Capture the cell that displays the provided text and extract its (x, y) central coordinate. 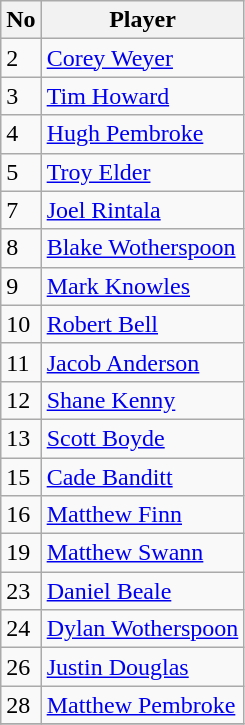
16 (21, 515)
Blake Wotherspoon (142, 248)
Matthew Pembroke (142, 705)
2 (21, 58)
3 (21, 96)
Corey Weyer (142, 58)
Troy Elder (142, 172)
Player (142, 20)
Daniel Beale (142, 591)
23 (21, 591)
24 (21, 629)
13 (21, 438)
Shane Kenny (142, 400)
No (21, 20)
Matthew Finn (142, 515)
Scott Boyde (142, 438)
Jacob Anderson (142, 362)
19 (21, 553)
Dylan Wotherspoon (142, 629)
Mark Knowles (142, 286)
Matthew Swann (142, 553)
28 (21, 705)
Justin Douglas (142, 667)
4 (21, 134)
Cade Banditt (142, 477)
7 (21, 210)
Tim Howard (142, 96)
12 (21, 400)
Hugh Pembroke (142, 134)
11 (21, 362)
Robert Bell (142, 324)
8 (21, 248)
9 (21, 286)
10 (21, 324)
15 (21, 477)
26 (21, 667)
5 (21, 172)
Joel Rintala (142, 210)
